Output the [x, y] coordinate of the center of the cell containing the given text.  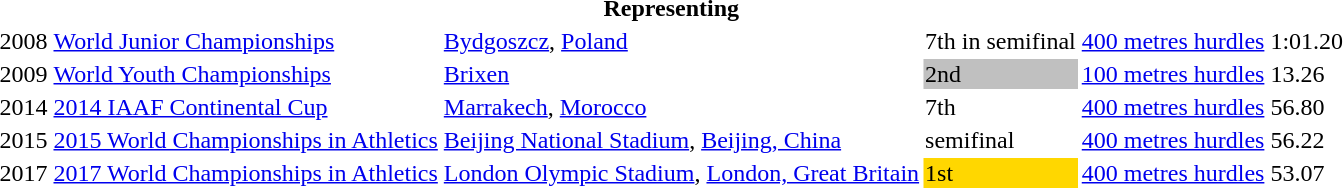
7th in semifinal [1001, 41]
1st [1001, 173]
Beijing National Stadium, Beijing, China [681, 140]
World Youth Championships [246, 74]
7th [1001, 107]
Bydgoszcz, Poland [681, 41]
100 metres hurdles [1173, 74]
2017 World Championships in Athletics [246, 173]
semifinal [1001, 140]
Brixen [681, 74]
World Junior Championships [246, 41]
Marrakech, Morocco [681, 107]
London Olympic Stadium, London, Great Britain [681, 173]
2nd [1001, 74]
2015 World Championships in Athletics [246, 140]
2014 IAAF Continental Cup [246, 107]
